Output the (x, y) coordinate of the center of the cell containing the given text.  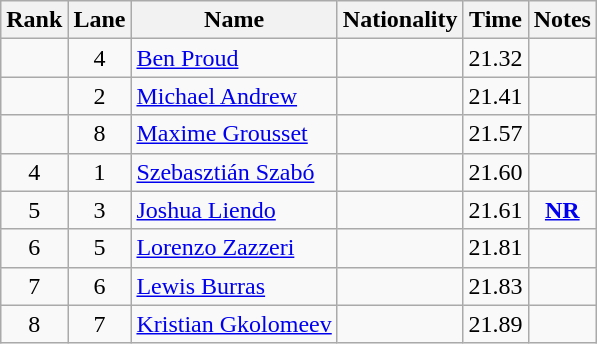
Maxime Grousset (234, 134)
21.41 (496, 96)
Time (496, 20)
Lorenzo Zazzeri (234, 248)
21.61 (496, 210)
Rank (34, 20)
Name (234, 20)
Nationality (400, 20)
Notes (562, 20)
21.89 (496, 324)
Szebasztián Szabó (234, 172)
3 (100, 210)
21.57 (496, 134)
21.81 (496, 248)
NR (562, 210)
Lane (100, 20)
Lewis Burras (234, 286)
21.32 (496, 58)
Ben Proud (234, 58)
21.83 (496, 286)
1 (100, 172)
2 (100, 96)
Kristian Gkolomeev (234, 324)
21.60 (496, 172)
Joshua Liendo (234, 210)
Michael Andrew (234, 96)
